Scan for the cell matching the given text and deliver its [x, y] coordinate at center. 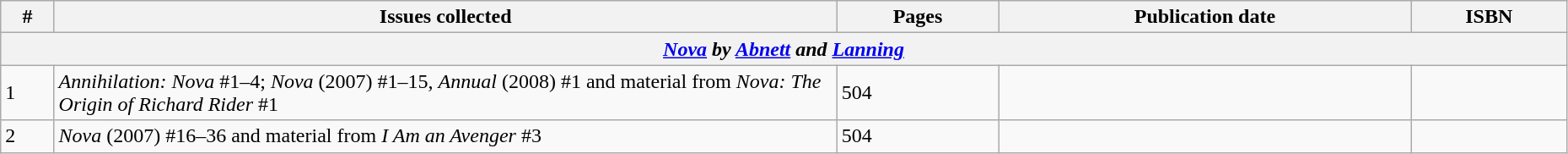
Nova (2007) #16–36 and material from I Am an Avenger #3 [445, 136]
Issues collected [445, 17]
Nova by Abnett and Lanning [784, 49]
# [27, 17]
1 [27, 93]
Publication date [1205, 17]
2 [27, 136]
Pages [918, 17]
ISBN [1489, 17]
Annihilation: Nova #1–4; Nova (2007) #1–15, Annual (2008) #1 and material from Nova: The Origin of Richard Rider #1 [445, 93]
